From the cell containing the given text, extract its center point as (X, Y) coordinate. 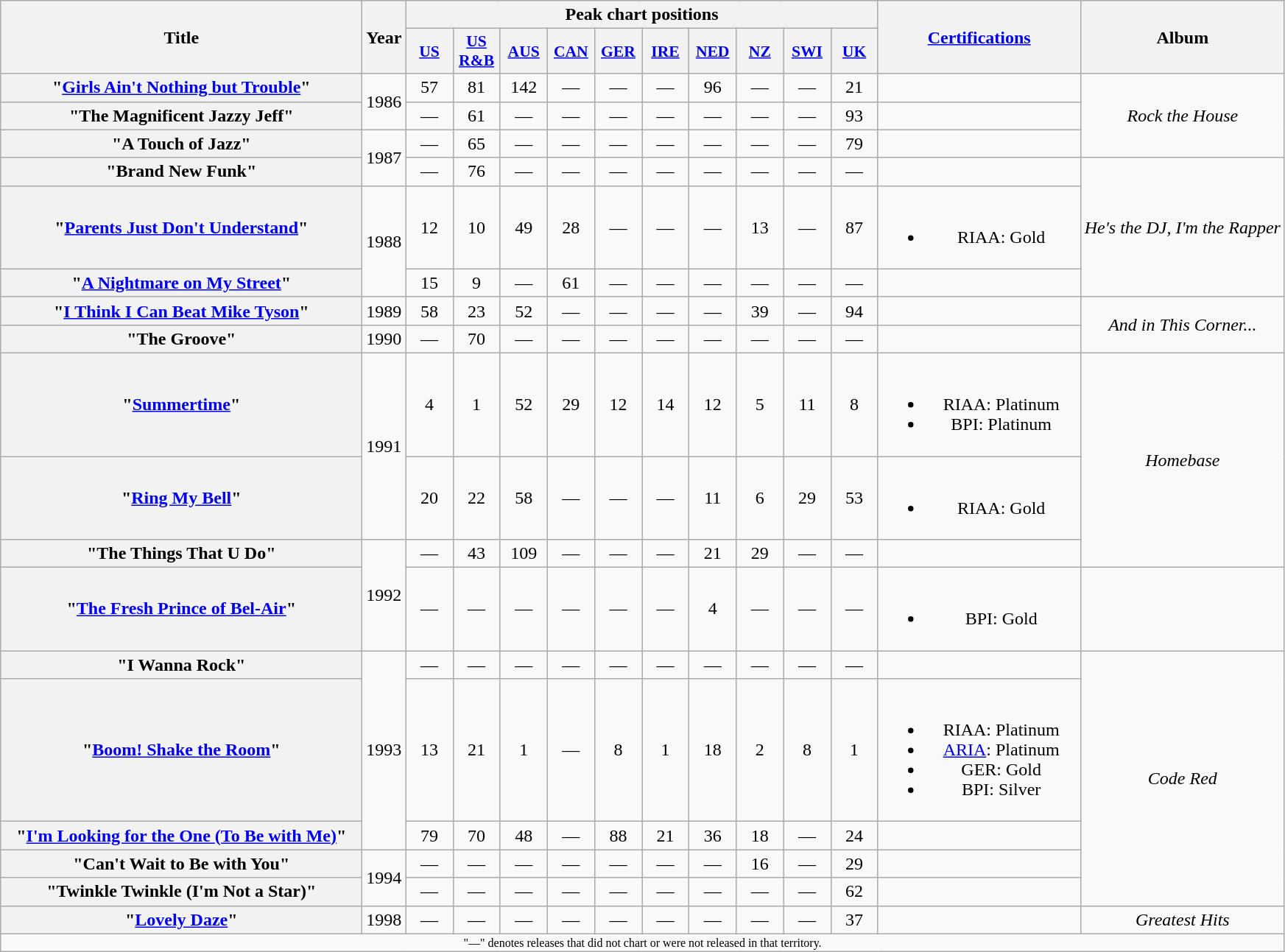
"The Groove" (181, 339)
"Girls Ain't Nothing but Trouble" (181, 88)
28 (571, 227)
5 (760, 404)
76 (476, 172)
He's the DJ, I'm the Rapper (1183, 227)
1988 (384, 241)
1990 (384, 339)
65 (476, 144)
AUS (524, 52)
BPI: Gold (979, 610)
1987 (384, 158)
87 (854, 227)
Peak chart positions (642, 15)
CAN (571, 52)
"Lovely Daze" (181, 920)
Code Red (1183, 778)
Rock the House (1183, 116)
48 (524, 836)
"The Fresh Prince of Bel-Air" (181, 610)
"Brand New Funk" (181, 172)
109 (524, 554)
142 (524, 88)
SWI (807, 52)
And in This Corner... (1183, 325)
"I Wanna Rock" (181, 665)
"Summertime" (181, 404)
"The Magnificent Jazzy Jeff" (181, 116)
2 (760, 750)
1989 (384, 311)
1986 (384, 102)
9 (476, 283)
81 (476, 88)
23 (476, 311)
57 (429, 88)
6 (760, 498)
"Ring My Bell" (181, 498)
1998 (384, 920)
"Boom! Shake the Room" (181, 750)
37 (854, 920)
22 (476, 498)
53 (854, 498)
NED (713, 52)
Greatest Hits (1183, 920)
"Can't Wait to Be with You" (181, 864)
Certifications (979, 37)
US R&B (476, 52)
20 (429, 498)
93 (854, 116)
UK (854, 52)
IRE (666, 52)
1992 (384, 595)
GER (618, 52)
10 (476, 227)
1994 (384, 878)
Homebase (1183, 459)
"I Think I Can Beat Mike Tyson" (181, 311)
14 (666, 404)
62 (854, 892)
24 (854, 836)
88 (618, 836)
16 (760, 864)
"A Nightmare on My Street" (181, 283)
Title (181, 37)
"The Things That U Do" (181, 554)
39 (760, 311)
15 (429, 283)
"Twinkle Twinkle (I'm Not a Star)" (181, 892)
RIAA: PlatinumARIA: PlatinumGER: GoldBPI: Silver (979, 750)
NZ (760, 52)
"A Touch of Jazz" (181, 144)
49 (524, 227)
43 (476, 554)
Album (1183, 37)
"I'm Looking for the One (To Be with Me)" (181, 836)
RIAA: PlatinumBPI: Platinum (979, 404)
94 (854, 311)
1993 (384, 750)
96 (713, 88)
"Parents Just Don't Understand" (181, 227)
36 (713, 836)
US (429, 52)
"—" denotes releases that did not chart or were not released in that territory. (643, 942)
Year (384, 37)
1991 (384, 446)
